Return [x, y] of the center of cell containing provided text 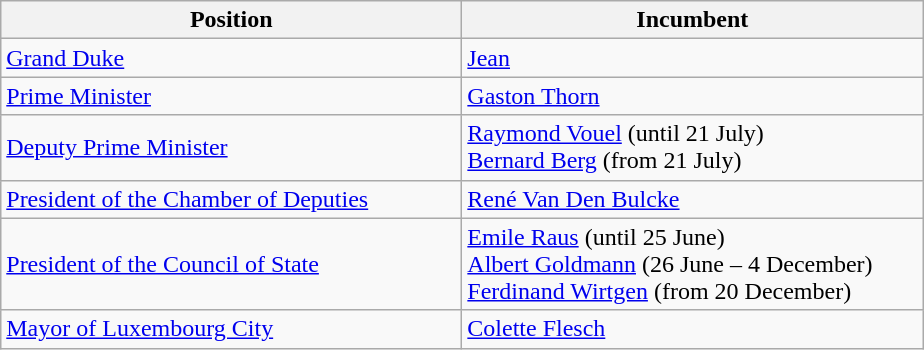
Emile Raus (until 25 June) Albert Goldmann (26 June – 4 December) Ferdinand Wirtgen (from 20 December) [692, 264]
Position [232, 20]
Incumbent [692, 20]
Deputy Prime Minister [232, 148]
Colette Flesch [692, 329]
Gaston Thorn [692, 96]
President of the Chamber of Deputies [232, 199]
Mayor of Luxembourg City [232, 329]
Raymond Vouel (until 21 July) Bernard Berg (from 21 July) [692, 148]
René Van Den Bulcke [692, 199]
Grand Duke [232, 58]
President of the Council of State [232, 264]
Jean [692, 58]
Prime Minister [232, 96]
